Return (x, y) of the center of cell containing provided text 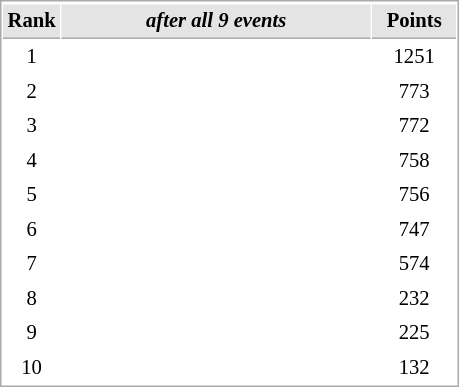
Points (414, 21)
5 (32, 194)
4 (32, 160)
2 (32, 92)
756 (414, 194)
758 (414, 160)
574 (414, 264)
773 (414, 92)
747 (414, 230)
10 (32, 368)
225 (414, 332)
Rank (32, 21)
after all 9 events (216, 21)
3 (32, 126)
7 (32, 264)
772 (414, 126)
232 (414, 298)
8 (32, 298)
9 (32, 332)
6 (32, 230)
132 (414, 368)
1251 (414, 56)
1 (32, 56)
